Scan for the cell matching the given text and deliver its [X, Y] coordinate at center. 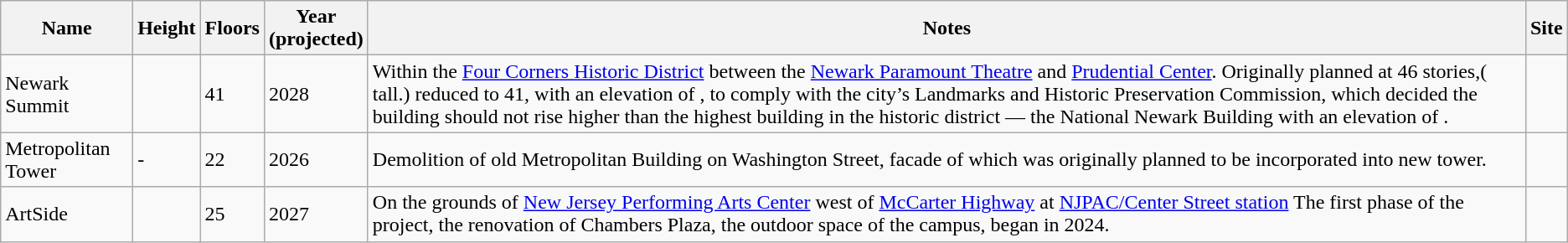
Demolition of old Metropolitan Building on Washington Street, facade of which was originally planned to be incorporated into new tower. [946, 159]
22 [232, 159]
Name [67, 28]
2026 [316, 159]
Site [1546, 28]
41 [232, 94]
Height [167, 28]
Floors [232, 28]
Notes [946, 28]
25 [232, 215]
2027 [316, 215]
Newark Summit [67, 94]
2028 [316, 94]
ArtSide [67, 215]
Year(projected) [316, 28]
- [167, 159]
Metropolitan Tower [67, 159]
